Return the (X, Y) coordinate for the center point of the cell that contains the specified text.  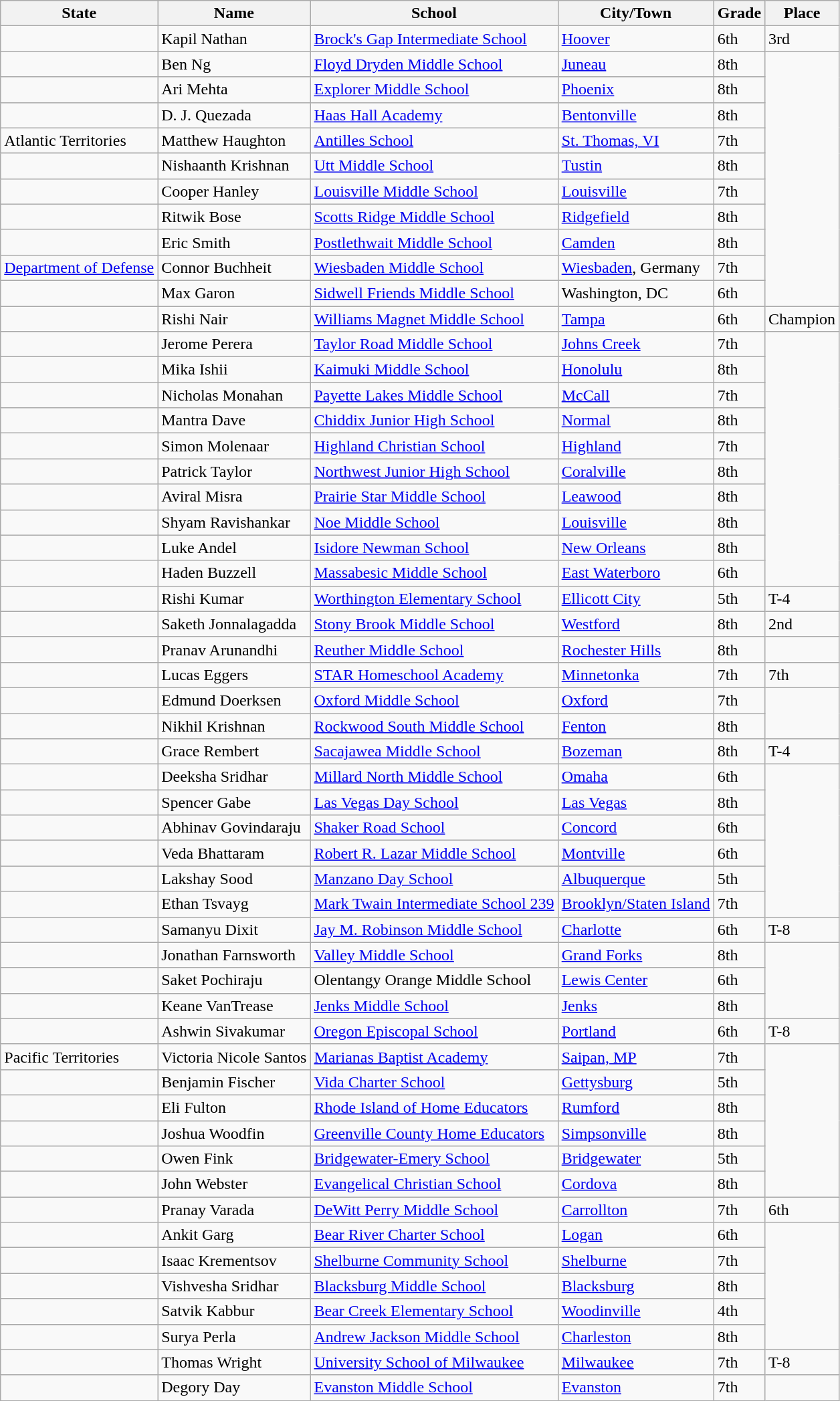
Mark Twain Intermediate School 239 (434, 904)
Blacksburg Middle School (434, 1286)
University School of Milwaukee (434, 1362)
Rockwood South Middle School (434, 726)
State (79, 13)
Blacksburg (635, 1286)
Tustin (635, 166)
Nikhil Krishnan (234, 726)
Charleston (635, 1337)
Degory Day (234, 1388)
Prairie Star Middle School (434, 497)
Ari Mehta (234, 90)
Marianas Baptist Academy (434, 1057)
Haas Hall Academy (434, 115)
Fenton (635, 726)
Oregon Episcopal School (434, 1031)
Woodinville (635, 1311)
Ridgefield (635, 217)
Evangelical Christian School (434, 1184)
Antilles School (434, 140)
Hoover (635, 39)
Spencer Gabe (234, 802)
DeWitt Perry Middle School (434, 1210)
Saket Pochiraju (234, 980)
Noe Middle School (434, 522)
Coralville (635, 471)
Thomas Wright (234, 1362)
Mantra Dave (234, 421)
Grade (739, 13)
Kapil Nathan (234, 39)
Evanston Middle School (434, 1388)
East Waterboro (635, 573)
Carrollton (635, 1210)
Floyd Dryden Middle School (434, 64)
Bear River Charter School (434, 1235)
Connor Buchheit (234, 267)
Rishi Kumar (234, 599)
Isaac Krementsov (234, 1261)
Las Vegas Day School (434, 802)
Place (803, 13)
Shelburne Community School (434, 1261)
Jerome Perera (234, 344)
Samanyu Dixit (234, 930)
Ashwin Sivakumar (234, 1031)
St. Thomas, VI (635, 140)
Bridgewater-Emery School (434, 1159)
Jenks (635, 1006)
Lewis Center (635, 980)
Veda Bhattaram (234, 853)
Ankit Garg (234, 1235)
STAR Homeschool Academy (434, 675)
Milwaukee (635, 1362)
2nd (803, 624)
Rishi Nair (234, 319)
Shaker Road School (434, 828)
Manzano Day School (434, 879)
Brock's Gap Intermediate School (434, 39)
Montville (635, 853)
Postlethwait Middle School (434, 242)
Pacific Territories (79, 1057)
Andrew Jackson Middle School (434, 1337)
Haden Buzzell (234, 573)
Honolulu (635, 370)
Bentonville (635, 115)
Grace Rembert (234, 752)
Simpsonville (635, 1134)
Aviral Misra (234, 497)
4th (739, 1311)
3rd (803, 39)
Concord (635, 828)
Vida Charter School (434, 1082)
Surya Perla (234, 1337)
Benjamin Fischer (234, 1082)
Greenville County Home Educators (434, 1134)
Rhode Island of Home Educators (434, 1107)
Robert R. Lazar Middle School (434, 853)
Camden (635, 242)
Explorer Middle School (434, 90)
Bozeman (635, 752)
Las Vegas (635, 802)
Ethan Tsvayg (234, 904)
Atlantic Territories (79, 140)
Oxford Middle School (434, 700)
Utt Middle School (434, 166)
Eric Smith (234, 242)
Jay M. Robinson Middle School (434, 930)
Sidwell Friends Middle School (434, 293)
New Orleans (635, 548)
Owen Fink (234, 1159)
Rumford (635, 1107)
Oxford (635, 700)
Jenks Middle School (434, 1006)
Joshua Woodfin (234, 1134)
Millard North Middle School (434, 777)
Bridgewater (635, 1159)
Portland (635, 1031)
Eli Fulton (234, 1107)
Saipan, MP (635, 1057)
Grand Forks (635, 955)
Louisville Middle School (434, 191)
Normal (635, 421)
D. J. Quezada (234, 115)
Westford (635, 624)
Patrick Taylor (234, 471)
Ellicott City (635, 599)
Nicholas Monahan (234, 395)
Cordova (635, 1184)
Logan (635, 1235)
Shyam Ravishankar (234, 522)
Kaimuki Middle School (434, 370)
Nishaanth Krishnan (234, 166)
Gettysburg (635, 1082)
Vishvesha Sridhar (234, 1286)
Williams Magnet Middle School (434, 319)
Edmund Doerksen (234, 700)
Albuquerque (635, 879)
Charlotte (635, 930)
Pranay Varada (234, 1210)
Victoria Nicole Santos (234, 1057)
Juneau (635, 64)
Wiesbaden Middle School (434, 267)
City/Town (635, 13)
Highland Christian School (434, 446)
Wiesbaden, Germany (635, 267)
Abhinav Govindaraju (234, 828)
Shelburne (635, 1261)
Bear Creek Elementary School (434, 1311)
Isidore Newman School (434, 548)
Leawood (635, 497)
Reuther Middle School (434, 649)
Johns Creek (635, 344)
Rochester Hills (635, 649)
Ritwik Bose (234, 217)
Department of Defense (79, 267)
Valley Middle School (434, 955)
Taylor Road Middle School (434, 344)
Chiddix Junior High School (434, 421)
Tampa (635, 319)
Highland (635, 446)
Sacajawea Middle School (434, 752)
Minnetonka (635, 675)
Luke Andel (234, 548)
Simon Molenaar (234, 446)
Jonathan Farnsworth (234, 955)
Lucas Eggers (234, 675)
Washington, DC (635, 293)
Northwest Junior High School (434, 471)
Worthington Elementary School (434, 599)
Lakshay Sood (234, 879)
Payette Lakes Middle School (434, 395)
Deeksha Sridhar (234, 777)
John Webster (234, 1184)
Brooklyn/Staten Island (635, 904)
School (434, 13)
Keane VanTrease (234, 1006)
Evanston (635, 1388)
Stony Brook Middle School (434, 624)
Matthew Haughton (234, 140)
Name (234, 13)
Pranav Arunandhi (234, 649)
Scotts Ridge Middle School (434, 217)
Satvik Kabbur (234, 1311)
Max Garon (234, 293)
Olentangy Orange Middle School (434, 980)
Omaha (635, 777)
Champion (803, 319)
Ben Ng (234, 64)
Cooper Hanley (234, 191)
McCall (635, 395)
Phoenix (635, 90)
Massabesic Middle School (434, 573)
Saketh Jonnalagadda (234, 624)
Mika Ishii (234, 370)
